Output the (x, y) coordinate of the center of the cell containing the given text.  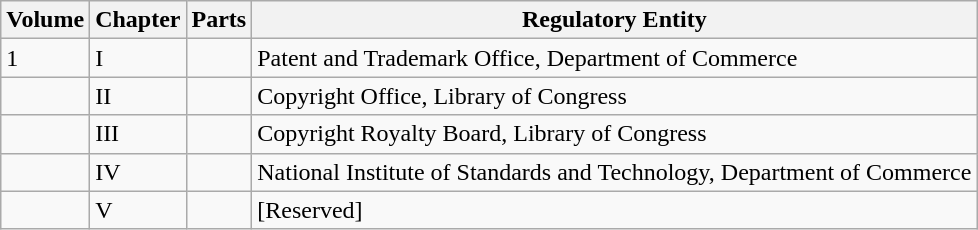
I (138, 58)
III (138, 134)
Volume (46, 20)
Regulatory Entity (614, 20)
Chapter (138, 20)
V (138, 210)
Copyright Office, Library of Congress (614, 96)
Copyright Royalty Board, Library of Congress (614, 134)
1 (46, 58)
II (138, 96)
National Institute of Standards and Technology, Department of Commerce (614, 172)
Patent and Trademark Office, Department of Commerce (614, 58)
[Reserved] (614, 210)
IV (138, 172)
Parts (219, 20)
